Find where the given text appears and provide that cell's center as (X, Y) coordinate. 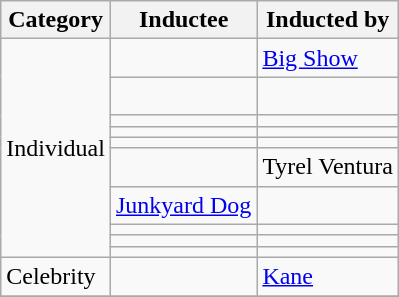
Category (56, 20)
Big Show (328, 58)
Tyrel Ventura (328, 167)
Inducted by (328, 20)
Kane (328, 276)
Inductee (183, 20)
Individual (56, 148)
Junkyard Dog (183, 205)
Celebrity (56, 276)
